From the cell containing the given text, extract its center point as [x, y] coordinate. 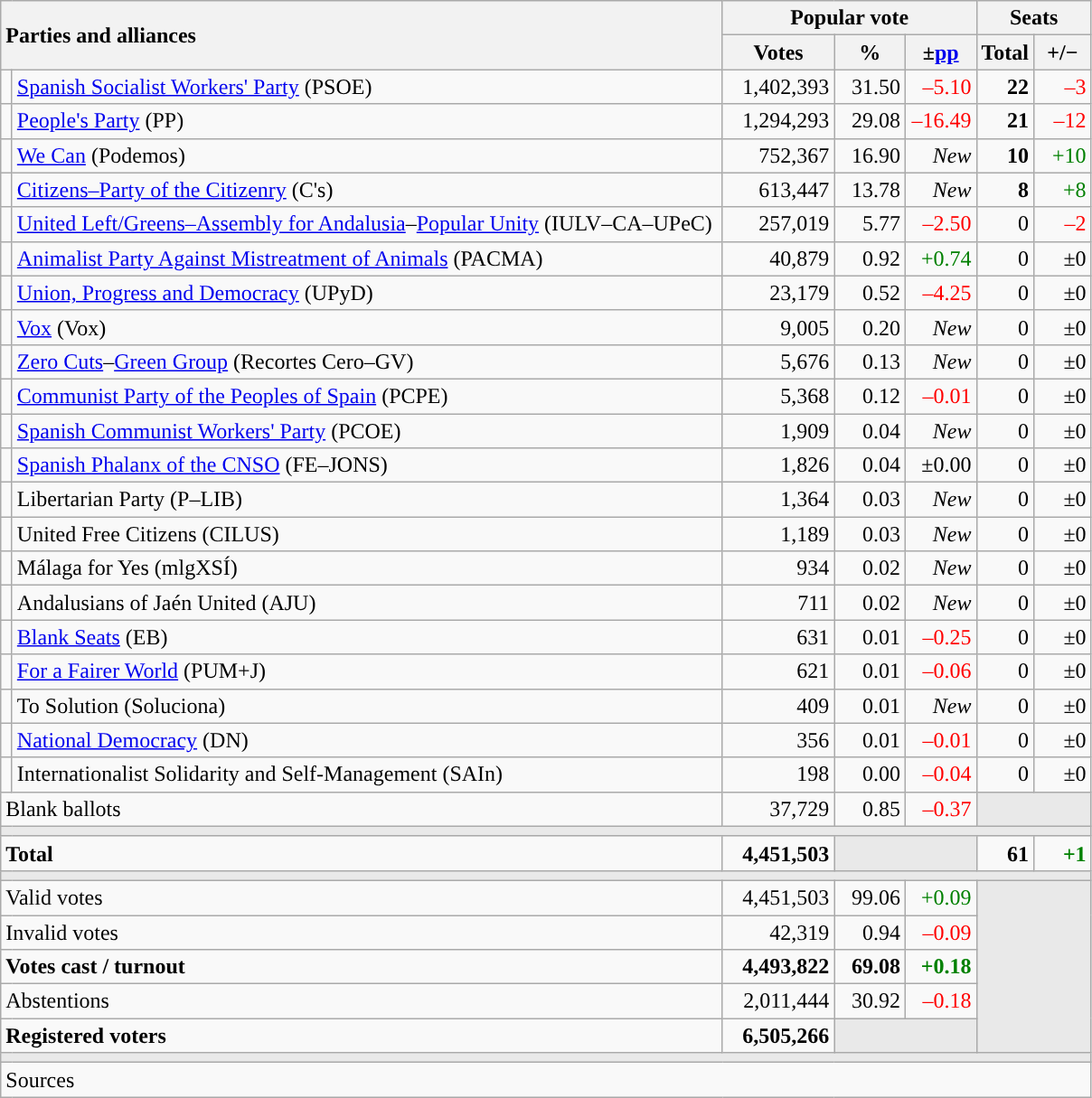
5,368 [778, 396]
198 [778, 774]
National Democracy (DN) [367, 740]
+0.09 [940, 897]
1,826 [778, 465]
+/− [1063, 52]
9,005 [778, 327]
30.92 [870, 1001]
21 [1005, 121]
1,364 [778, 500]
23,179 [778, 293]
Spanish Communist Workers' Party (PCOE) [367, 431]
31.50 [870, 87]
37,729 [778, 809]
1,909 [778, 431]
Valid votes [362, 897]
–2 [1063, 224]
Vox (Vox) [367, 327]
+10 [1063, 155]
0.92 [870, 258]
16.90 [870, 155]
Votes cast / turnout [362, 967]
Andalusians of Jaén United (AJU) [367, 603]
4,493,822 [778, 967]
For a Fairer World (PUM+J) [367, 671]
We Can (Podemos) [367, 155]
Spanish Socialist Workers' Party (PSOE) [367, 87]
5,676 [778, 361]
–12 [1063, 121]
42,319 [778, 932]
1,402,393 [778, 87]
Libertarian Party (P–LIB) [367, 500]
6,505,266 [778, 1036]
Union, Progress and Democracy (UPyD) [367, 293]
2,011,444 [778, 1001]
0.13 [870, 361]
Communist Party of the Peoples of Spain (PCPE) [367, 396]
752,367 [778, 155]
711 [778, 603]
+8 [1063, 190]
–0.37 [940, 809]
99.06 [870, 897]
934 [778, 568]
+1 [1063, 853]
Parties and alliances [362, 35]
10 [1005, 155]
61 [1005, 853]
356 [778, 740]
8 [1005, 190]
69.08 [870, 967]
29.08 [870, 121]
Votes [778, 52]
621 [778, 671]
–5.10 [940, 87]
Invalid votes [362, 932]
–0.04 [940, 774]
0.94 [870, 932]
Seats [1034, 18]
613,447 [778, 190]
–3 [1063, 87]
257,019 [778, 224]
Zero Cuts–Green Group (Recortes Cero–GV) [367, 361]
+0.74 [940, 258]
–0.09 [940, 932]
5.77 [870, 224]
Popular vote [850, 18]
–0.25 [940, 637]
Spanish Phalanx of the CNSO (FE–JONS) [367, 465]
1,189 [778, 534]
631 [778, 637]
22 [1005, 87]
People's Party (PP) [367, 121]
Internationalist Solidarity and Self-Management (SAIn) [367, 774]
Sources [546, 1080]
–16.49 [940, 121]
409 [778, 706]
% [870, 52]
Abstentions [362, 1001]
–0.06 [940, 671]
United Left/Greens–Assembly for Andalusia–Popular Unity (IULV–CA–UPeC) [367, 224]
1,294,293 [778, 121]
0.12 [870, 396]
–4.25 [940, 293]
±pp [940, 52]
Registered voters [362, 1036]
–0.18 [940, 1001]
13.78 [870, 190]
Málaga for Yes (mlgXSÍ) [367, 568]
Citizens–Party of the Citizenry (C's) [367, 190]
To Solution (Soluciona) [367, 706]
Animalist Party Against Mistreatment of Animals (PACMA) [367, 258]
Blank Seats (EB) [367, 637]
0.00 [870, 774]
+0.18 [940, 967]
0.85 [870, 809]
United Free Citizens (CILUS) [367, 534]
±0.00 [940, 465]
40,879 [778, 258]
Blank ballots [362, 809]
0.20 [870, 327]
0.52 [870, 293]
–2.50 [940, 224]
